Scan for the cell matching the given text and deliver its [X, Y] coordinate at center. 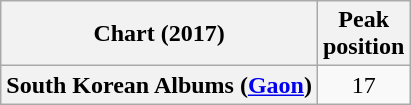
Chart (2017) [160, 34]
Peak position [363, 34]
South Korean Albums (Gaon) [160, 85]
17 [363, 85]
